Capture the cell that displays the provided text and extract its (x, y) central coordinate. 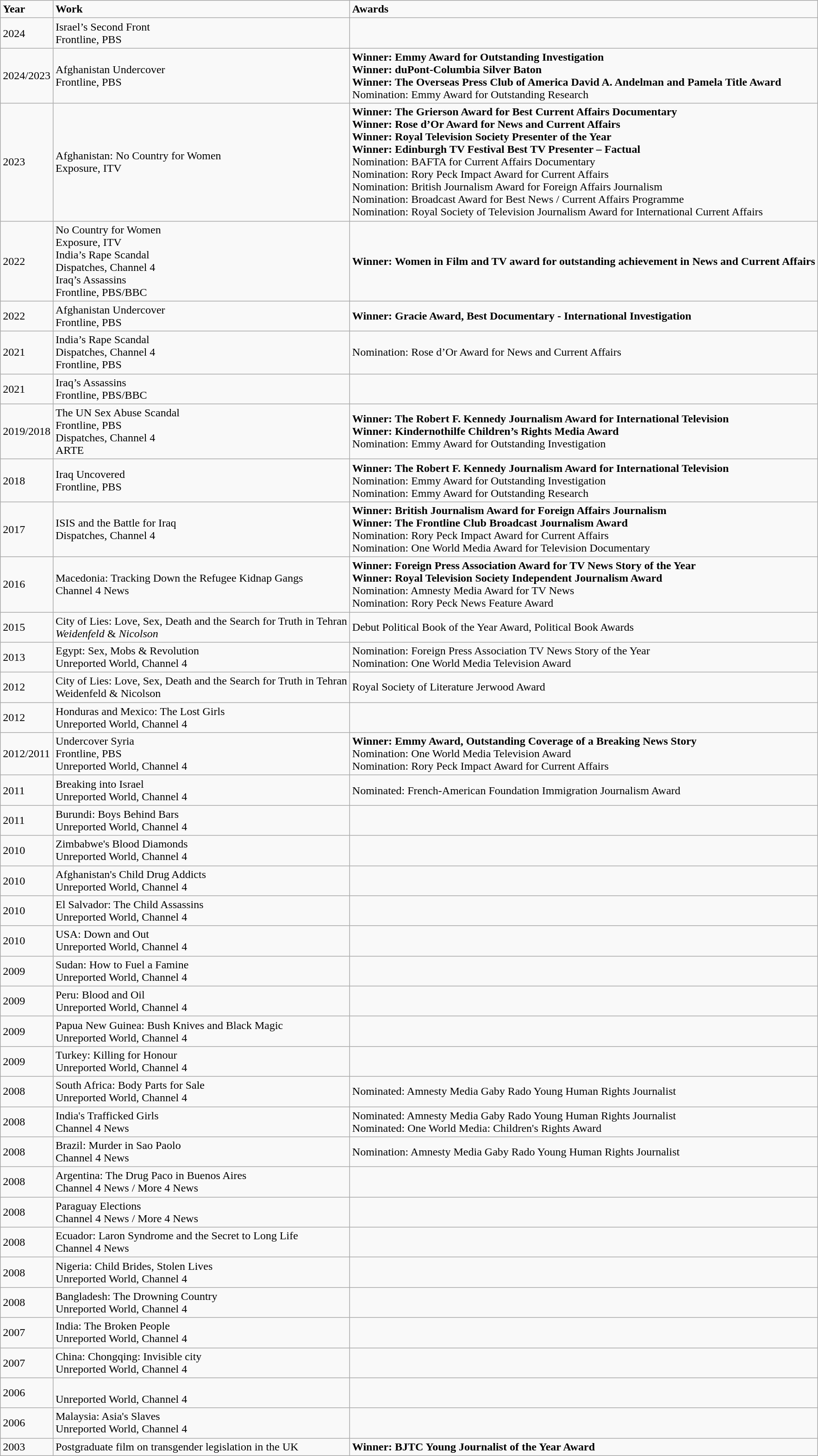
2017 (27, 529)
Nigeria: Child Brides, Stolen LivesUnreported World, Channel 4 (201, 1273)
2016 (27, 584)
The UN Sex Abuse ScandalFrontline, PBSDispatches, Channel 4ARTE (201, 432)
Nominated: Amnesty Media Gaby Rado Young Human Rights Journalist (583, 1091)
Undercover SyriaFrontline, PBSUnreported World, Channel 4 (201, 754)
2018 (27, 480)
India: The Broken PeopleUnreported World, Channel 4 (201, 1333)
Malaysia: Asia's SlavesUnreported World, Channel 4 (201, 1423)
Unreported World, Channel 4 (201, 1393)
Iraq’s AssassinsFrontline, PBS/BBC (201, 389)
Israel’s Second FrontFrontline, PBS (201, 33)
Papua New Guinea: Bush Knives and Black MagicUnreported World, Channel 4 (201, 1031)
Debut Political Book of the Year Award, Political Book Awards (583, 627)
Burundi: Boys Behind BarsUnreported World, Channel 4 (201, 821)
Egypt: Sex, Mobs & RevolutionUnreported World, Channel 4 (201, 658)
Breaking into IsraelUnreported World, Channel 4 (201, 790)
2024 (27, 33)
2003 (27, 1447)
Postgraduate film on transgender legislation in the UK (201, 1447)
Winner: BJTC Young Journalist of the Year Award (583, 1447)
El Salvador: The Child AssassinsUnreported World, Channel 4 (201, 910)
Royal Society of Literature Jerwood Award (583, 687)
India's Trafficked GirlsChannel 4 News (201, 1122)
Afghanistan: No Country for WomenExposure, ITV (201, 162)
Macedonia: Tracking Down the Refugee Kidnap GangsChannel 4 News (201, 584)
Honduras and Mexico: The Lost GirlsUnreported World, Channel 4 (201, 718)
2024/2023 (27, 76)
Paraguay ElectionsChannel 4 News / More 4 News (201, 1212)
No Country for WomenExposure, ITVIndia’s Rape ScandalDispatches, Channel 4Iraq’s AssassinsFrontline, PBS/BBC (201, 261)
Ecuador: Laron Syndrome and the Secret to Long LifeChannel 4 News (201, 1242)
Nomination: Foreign Press Association TV News Story of the YearNomination: One World Media Television Award (583, 658)
2019/2018 (27, 432)
South Africa: Body Parts for SaleUnreported World, Channel 4 (201, 1091)
Nomination: Rose d’Or Award for News and Current Affairs (583, 352)
Bangladesh: The Drowning CountryUnreported World, Channel 4 (201, 1302)
Nominated: French-American Foundation Immigration Journalism Award (583, 790)
China: Chongqing: Invisible cityUnreported World, Channel 4 (201, 1362)
ISIS and the Battle for IraqDispatches, Channel 4 (201, 529)
Year (27, 9)
Nomination: Amnesty Media Gaby Rado Young Human Rights Journalist (583, 1152)
Work (201, 9)
Winner: Gracie Award, Best Documentary - International Investigation (583, 316)
Zimbabwe's Blood DiamondsUnreported World, Channel 4 (201, 850)
2013 (27, 658)
Awards (583, 9)
2015 (27, 627)
Iraq UncoveredFrontline, PBS (201, 480)
Afghanistan's Child Drug AddictsUnreported World, Channel 4 (201, 881)
2012/2011 (27, 754)
Nominated: Amnesty Media Gaby Rado Young Human Rights JournalistNominated: One World Media: Children's Rights Award (583, 1122)
Brazil: Murder in Sao PaoloChannel 4 News (201, 1152)
Sudan: How to Fuel a FamineUnreported World, Channel 4 (201, 971)
Argentina: The Drug Paco in Buenos AiresChannel 4 News / More 4 News (201, 1182)
Winner: Women in Film and TV award for outstanding achievement in News and Current Affairs (583, 261)
2023 (27, 162)
Turkey: Killing for HonourUnreported World, Channel 4 (201, 1061)
USA: Down and OutUnreported World, Channel 4 (201, 941)
India’s Rape ScandalDispatches, Channel 4Frontline, PBS (201, 352)
Peru: Blood and OilUnreported World, Channel 4 (201, 1001)
